Detect which cell encompasses the target text, then output its [x, y] center coordinate. 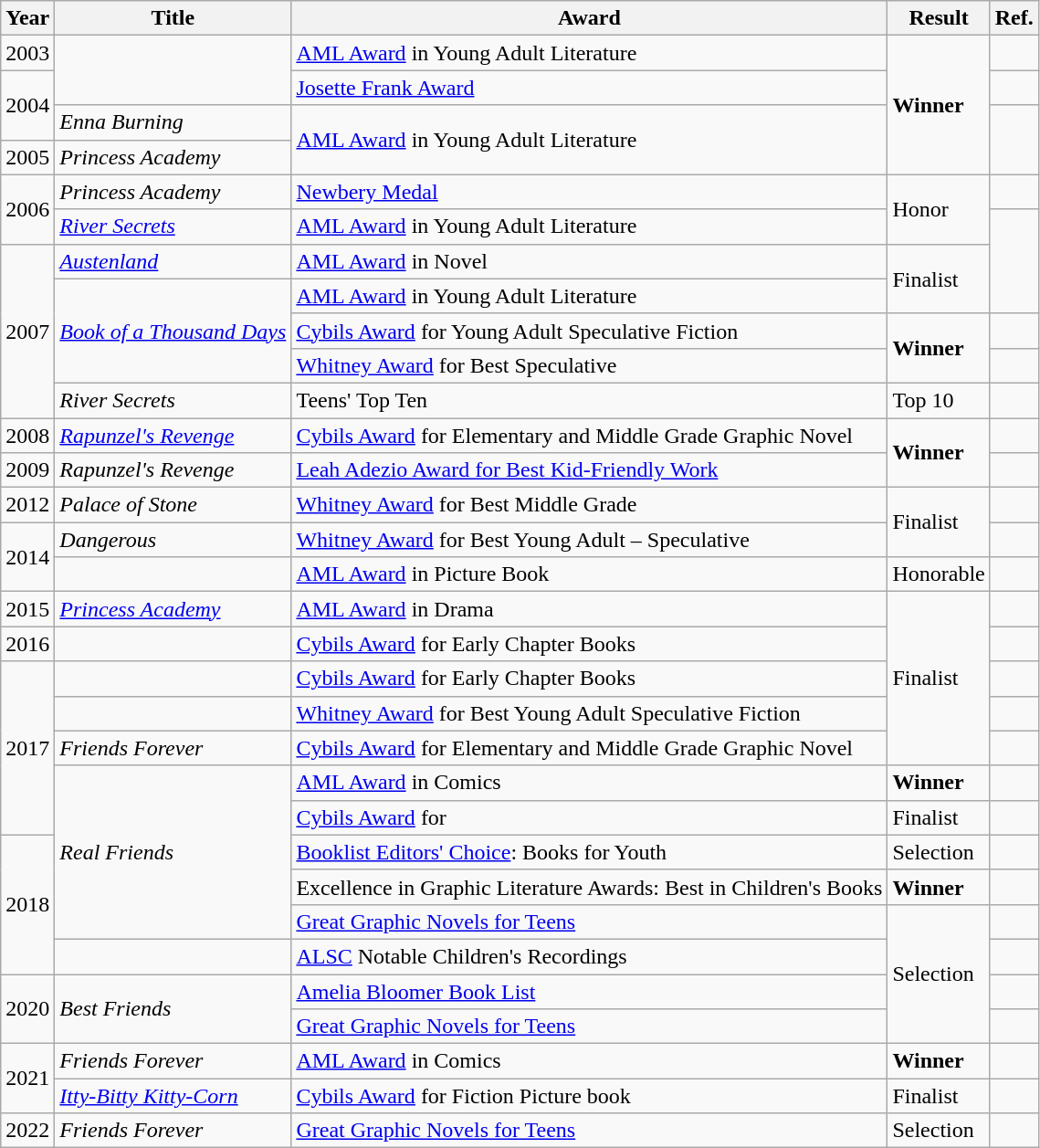
Whitney Award for Best Speculative [590, 365]
Title [173, 18]
2007 [27, 331]
Cybils Award for Fiction Picture book [590, 1096]
Itty-Bitty Kitty-Corn [173, 1096]
Best Friends [173, 1008]
Real Friends [173, 852]
2021 [27, 1079]
Result [939, 18]
Year [27, 18]
Top 10 [939, 400]
2009 [27, 470]
Dangerous [173, 540]
Honor [939, 209]
2018 [27, 904]
Whitney Award for Best Young Adult Speculative Fiction [590, 713]
ALSC Notable Children's Recordings [590, 956]
Whitney Award for Best Middle Grade [590, 505]
Amelia Bloomer Book List [590, 991]
2004 [27, 105]
Leah Adezio Award for Best Kid-Friendly Work [590, 470]
Award [590, 18]
Teens' Top Ten [590, 400]
Josette Frank Award [590, 88]
Austenland [173, 261]
AML Award in Drama [590, 609]
Ref. [1014, 18]
2003 [27, 53]
2015 [27, 609]
Honorable [939, 574]
Booklist Editors' Choice: Books for Youth [590, 852]
2012 [27, 505]
2014 [27, 557]
2006 [27, 209]
Whitney Award for Best Young Adult – Speculative [590, 540]
2008 [27, 436]
AML Award in Novel [590, 261]
Excellence in Graphic Literature Awards: Best in Children's Books [590, 887]
Palace of Stone [173, 505]
2022 [27, 1131]
AML Award in Picture Book [590, 574]
2020 [27, 1008]
2016 [27, 644]
Enna Burning [173, 122]
2017 [27, 748]
Newbery Medal [590, 192]
2005 [27, 157]
Cybils Award for Young Adult Speculative Fiction [590, 331]
Cybils Award for [590, 817]
Book of a Thousand Days [173, 331]
